Provide the [X, Y] coordinate of the cell's center where the given text is located.  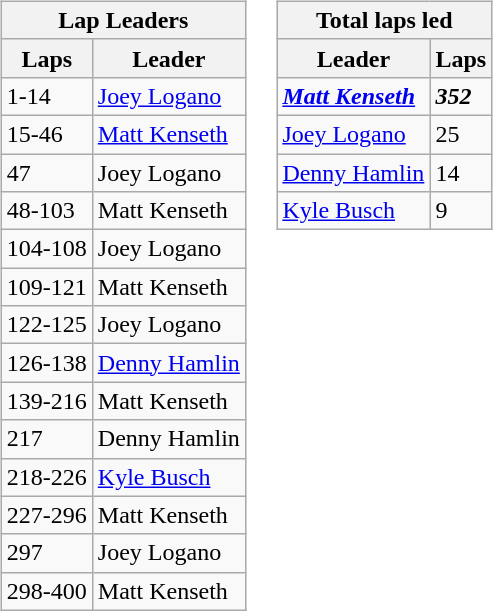
14 [461, 173]
1-14 [46, 96]
352 [461, 96]
15-46 [46, 134]
Total laps led [384, 20]
122-125 [46, 325]
104-108 [46, 249]
48-103 [46, 211]
9 [461, 211]
297 [46, 553]
298-400 [46, 591]
Lap Leaders [123, 20]
227-296 [46, 515]
217 [46, 439]
109-121 [46, 287]
218-226 [46, 477]
25 [461, 134]
139-216 [46, 401]
126-138 [46, 363]
47 [46, 173]
